Scan for the cell matching the given text and deliver its [X, Y] coordinate at center. 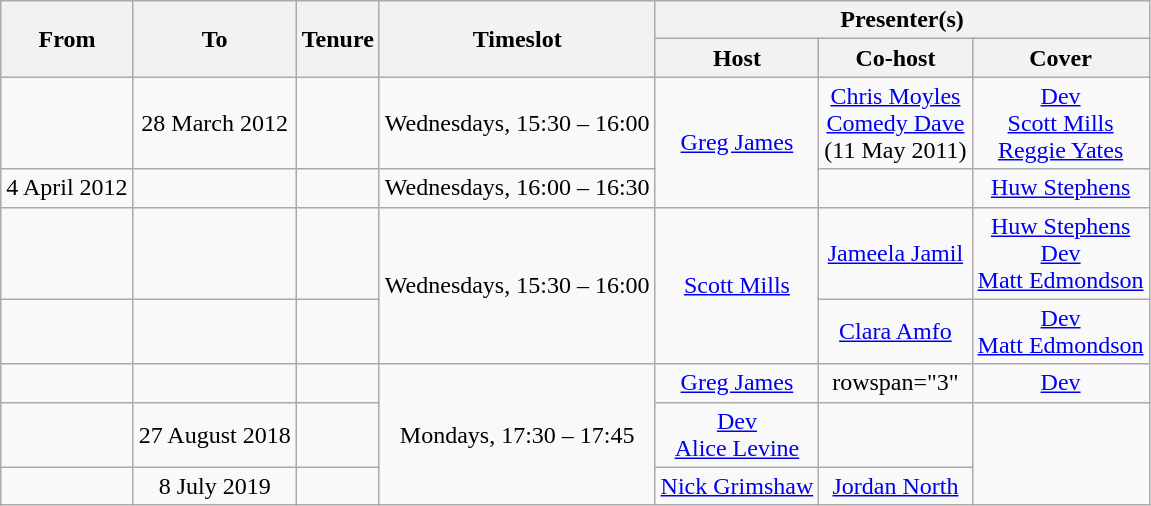
Jordan North [896, 486]
Wednesdays, 16:00 – 16:30 [517, 188]
8 July 2019 [214, 486]
Clara Amfo [896, 332]
27 August 2018 [214, 434]
DevScott MillsReggie Yates [1060, 123]
Co-host [896, 58]
28 March 2012 [214, 123]
Chris MoylesComedy Dave(11 May 2011) [896, 123]
To [214, 39]
Mondays, 17:30 – 17:45 [517, 434]
Dev [1060, 383]
From [67, 39]
4 April 2012 [67, 188]
Tenure [338, 39]
Cover [1060, 58]
Huw Stephens [1060, 188]
Host [737, 58]
Jameela Jamil [896, 253]
rowspan="3" [896, 383]
Nick Grimshaw [737, 486]
DevAlice Levine [737, 434]
Timeslot [517, 39]
Huw StephensDevMatt Edmondson [1060, 253]
Presenter(s) [902, 20]
Scott Mills [737, 286]
DevMatt Edmondson [1060, 332]
